Identify which cell holds the provided text, then report its (x, y) central coordinate. 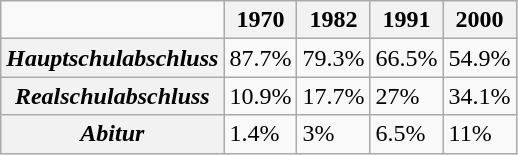
87.7% (260, 58)
54.9% (480, 58)
27% (406, 96)
66.5% (406, 58)
1982 (334, 20)
10.9% (260, 96)
34.1% (480, 96)
Realschulabschluss (112, 96)
11% (480, 134)
3% (334, 134)
Abitur (112, 134)
1970 (260, 20)
6.5% (406, 134)
1991 (406, 20)
Hauptschulabschluss (112, 58)
2000 (480, 20)
17.7% (334, 96)
79.3% (334, 58)
1.4% (260, 134)
